From the cell containing the given text, extract its center point as [x, y] coordinate. 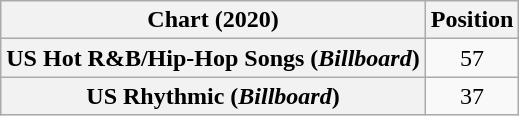
US Hot R&B/Hip-Hop Songs (Billboard) [213, 58]
Position [472, 20]
Chart (2020) [213, 20]
US Rhythmic (Billboard) [213, 96]
57 [472, 58]
37 [472, 96]
